For the text-containing cell, return its midpoint in [X, Y] coordinate format. 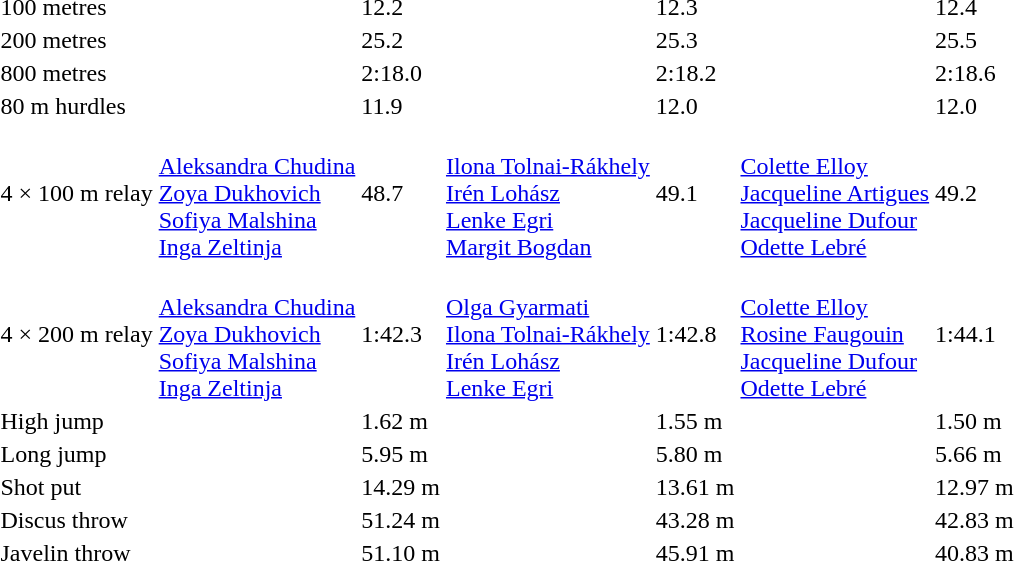
Colette ElloyJacqueline ArtiguesJacqueline DufourOdette Lebré [835, 193]
12.0 [695, 106]
25.2 [401, 40]
1:42.3 [401, 334]
14.29 m [401, 487]
1.55 m [695, 421]
2:18.2 [695, 73]
Ilona Tolnai-RákhelyIrén LohászLenke EgriMargit Bogdan [548, 193]
1:42.8 [695, 334]
Colette ElloyRosine FaugouinJacqueline DufourOdette Lebré [835, 334]
Olga GyarmatiIlona Tolnai-RákhelyIrén LohászLenke Egri [548, 334]
43.28 m [695, 520]
11.9 [401, 106]
2:18.0 [401, 73]
1.62 m [401, 421]
13.61 m [695, 487]
5.95 m [401, 454]
49.1 [695, 193]
5.80 m [695, 454]
48.7 [401, 193]
51.24 m [401, 520]
25.3 [695, 40]
